Capture the cell that displays the provided text and extract its [X, Y] central coordinate. 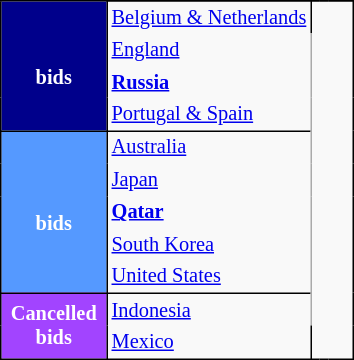
Australia [209, 146]
United States [209, 276]
England [209, 49]
Mexico [209, 342]
South Korea [209, 244]
Cancelled bids [54, 326]
Qatar [209, 212]
Indonesia [209, 310]
Russia [209, 81]
Portugal & Spain [209, 114]
Belgium & Netherlands [209, 16]
Japan [209, 179]
